Search for the cell housing the specified text and yield its [X, Y] center coordinate. 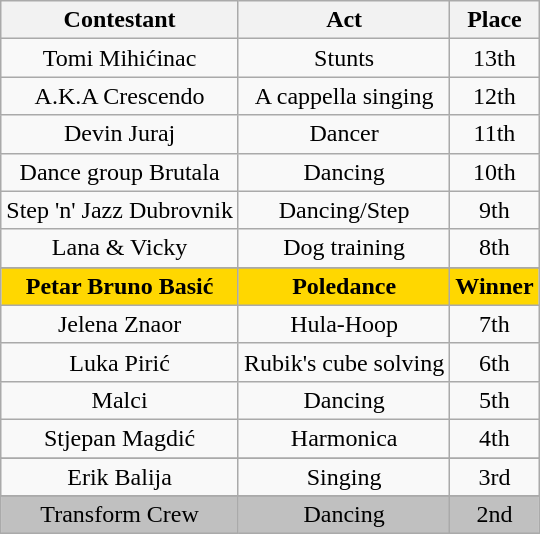
7th [494, 324]
Devin Juraj [120, 134]
Harmonica [344, 438]
Singing [344, 477]
Place [494, 20]
Dancer [344, 134]
8th [494, 248]
A.K.A Crescendo [120, 96]
Hula-Hoop [344, 324]
5th [494, 400]
Act [344, 20]
Poledance [344, 286]
Stunts [344, 58]
Winner [494, 286]
10th [494, 172]
Stjepan Magdić [120, 438]
Dancing/Step [344, 210]
Transform Crew [120, 515]
9th [494, 210]
Dance group Brutala [120, 172]
13th [494, 58]
3rd [494, 477]
Erik Balija [120, 477]
A cappella singing [344, 96]
2nd [494, 515]
Malci [120, 400]
Jelena Znaor [120, 324]
11th [494, 134]
Contestant [120, 20]
Step 'n' Jazz Dubrovnik [120, 210]
Dog training [344, 248]
4th [494, 438]
Rubik's cube solving [344, 362]
Petar Bruno Basić [120, 286]
Tomi Mihićinac [120, 58]
Lana & Vicky [120, 248]
12th [494, 96]
6th [494, 362]
Luka Pirić [120, 362]
